Pinpoint the cell where the given text exists, returning its [X, Y] midpoint coordinate. 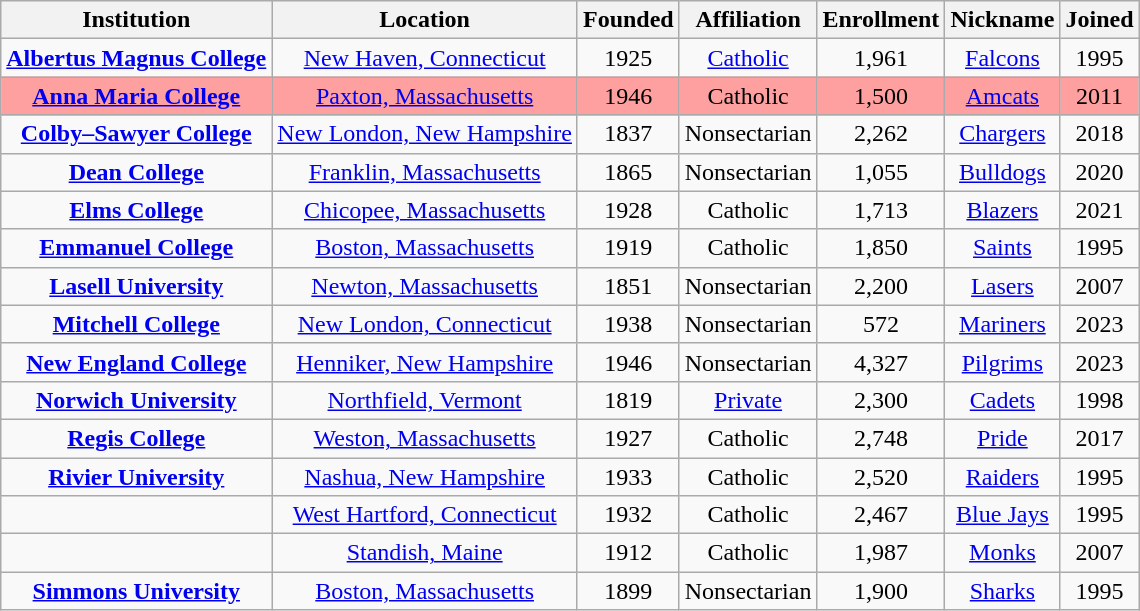
2017 [1100, 438]
Chargers [1002, 134]
1932 [628, 515]
Blazers [1002, 210]
1912 [628, 553]
Pride [1002, 438]
1,713 [881, 210]
Dean College [136, 172]
Chicopee, Massachusetts [425, 210]
Albertus Magnus College [136, 58]
Sharks [1002, 591]
Location [425, 20]
Henniker, New Hampshire [425, 362]
2,748 [881, 438]
Elms College [136, 210]
2,262 [881, 134]
Amcats [1002, 96]
Simmons University [136, 591]
Newton, Massachusetts [425, 286]
1927 [628, 438]
1865 [628, 172]
Falcons [1002, 58]
2,200 [881, 286]
Institution [136, 20]
Norwich University [136, 400]
Standish, Maine [425, 553]
1933 [628, 477]
Raiders [1002, 477]
1851 [628, 286]
West Hartford, Connecticut [425, 515]
1,961 [881, 58]
Paxton, Massachusetts [425, 96]
2,467 [881, 515]
Rivier University [136, 477]
Mariners [1002, 324]
1,900 [881, 591]
2,520 [881, 477]
New Haven, Connecticut [425, 58]
2011 [1100, 96]
Mitchell College [136, 324]
Lasers [1002, 286]
Cadets [1002, 400]
1919 [628, 248]
1,500 [881, 96]
Affiliation [748, 20]
Anna Maria College [136, 96]
Bulldogs [1002, 172]
New London, Connecticut [425, 324]
Franklin, Massachusetts [425, 172]
1998 [1100, 400]
1899 [628, 591]
Saints [1002, 248]
Regis College [136, 438]
Northfield, Vermont [425, 400]
Blue Jays [1002, 515]
1,987 [881, 553]
2018 [1100, 134]
1925 [628, 58]
1928 [628, 210]
2,300 [881, 400]
New London, New Hampshire [425, 134]
1837 [628, 134]
1819 [628, 400]
Lasell University [136, 286]
New England College [136, 362]
Weston, Massachusetts [425, 438]
Monks [1002, 553]
Colby–Sawyer College [136, 134]
1938 [628, 324]
2020 [1100, 172]
1,055 [881, 172]
Nashua, New Hampshire [425, 477]
Nickname [1002, 20]
Enrollment [881, 20]
4,327 [881, 362]
Joined [1100, 20]
Emmanuel College [136, 248]
572 [881, 324]
Founded [628, 20]
2021 [1100, 210]
1,850 [881, 248]
Pilgrims [1002, 362]
Private [748, 400]
